Find where the given text appears and provide that cell's center as [X, Y] coordinate. 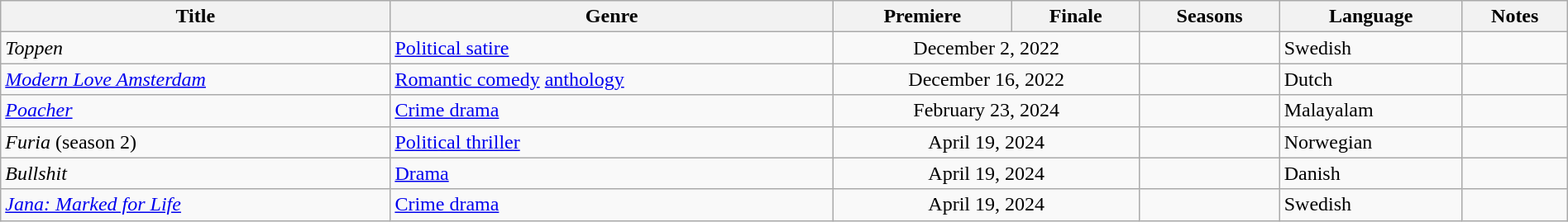
Genre [612, 17]
Romantic comedy anthology [612, 79]
Toppen [195, 48]
Notes [1515, 17]
Furia (season 2) [195, 142]
Dutch [1371, 79]
Drama [612, 173]
Finale [1075, 17]
Bullshit [195, 173]
Malayalam [1371, 111]
Poacher [195, 111]
December 2, 2022 [986, 48]
December 16, 2022 [986, 79]
Danish [1371, 173]
Seasons [1209, 17]
Political thriller [612, 142]
Norwegian [1371, 142]
Modern Love Amsterdam [195, 79]
Premiere [922, 17]
February 23, 2024 [986, 111]
Title [195, 17]
Political satire [612, 48]
Language [1371, 17]
Jana: Marked for Life [195, 205]
